From the cell containing the given text, extract its center point as [x, y] coordinate. 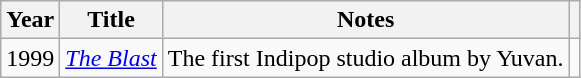
Title [111, 20]
1999 [30, 58]
Year [30, 20]
Notes [366, 20]
The first Indipop studio album by Yuvan. [366, 58]
The Blast [111, 58]
